For the text-containing cell, return its midpoint in (X, Y) coordinate format. 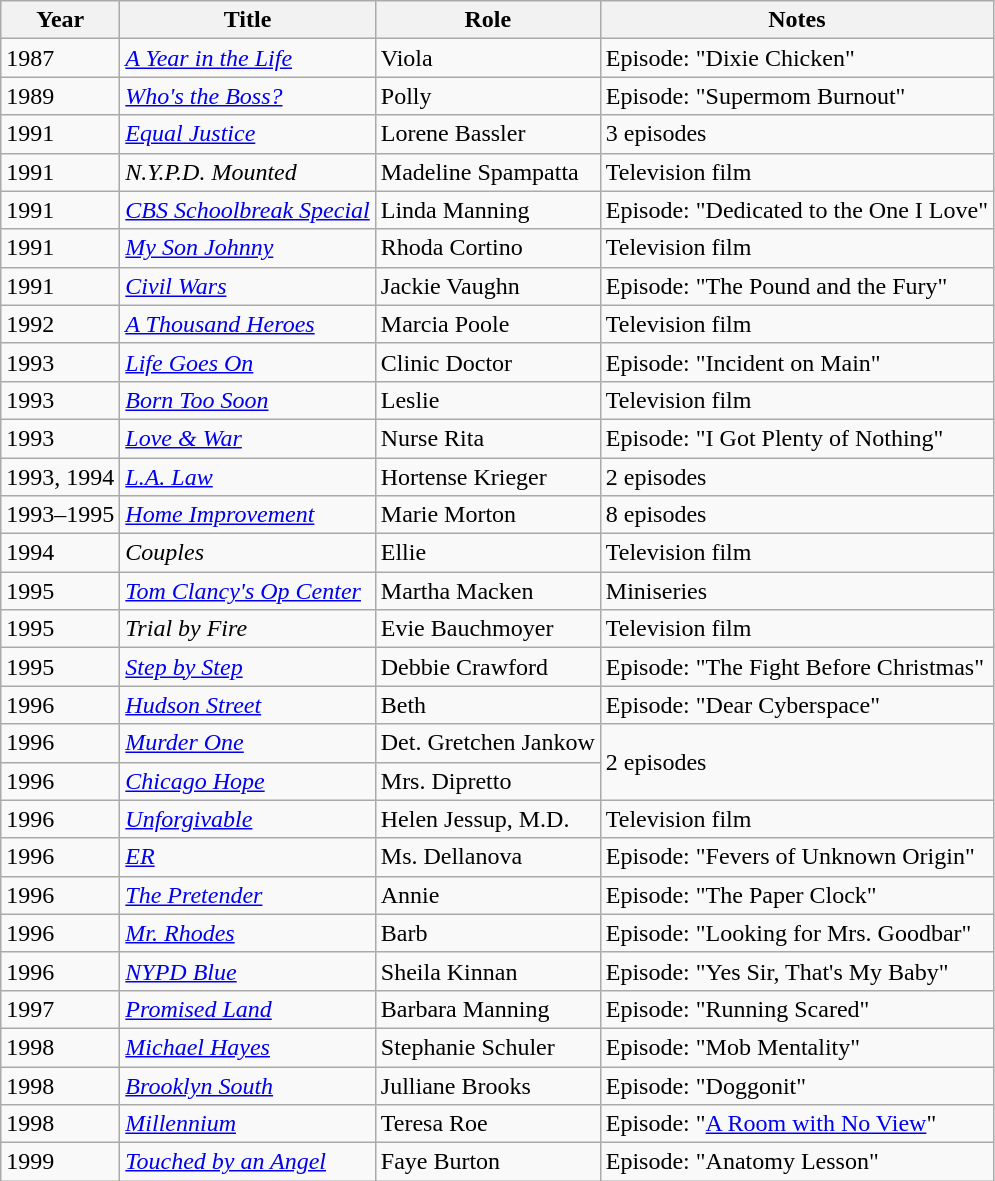
Couples (248, 553)
CBS Schoolbreak Special (248, 210)
Ms. Dellanova (488, 857)
Title (248, 20)
Debbie Crawford (488, 667)
Lorene Bassler (488, 134)
Episode: "Running Scared" (796, 1009)
3 episodes (796, 134)
Rhoda Cortino (488, 248)
Viola (488, 58)
Beth (488, 705)
Barb (488, 933)
Murder One (248, 743)
Millennium (248, 1124)
Promised Land (248, 1009)
1987 (60, 58)
Episode: "The Fight Before Christmas" (796, 667)
Annie (488, 895)
L.A. Law (248, 477)
NYPD Blue (248, 971)
Episode: "The Pound and the Fury" (796, 286)
Episode: "The Paper Clock" (796, 895)
N.Y.P.D. Mounted (248, 172)
Jackie Vaughn (488, 286)
Episode: "Anatomy Lesson" (796, 1162)
Trial by Fire (248, 629)
1992 (60, 324)
Marcia Poole (488, 324)
Polly (488, 96)
Equal Justice (248, 134)
Notes (796, 20)
1989 (60, 96)
Helen Jessup, M.D. (488, 819)
1999 (60, 1162)
Year (60, 20)
Stephanie Schuler (488, 1047)
1993, 1994 (60, 477)
Julliane Brooks (488, 1085)
Faye Burton (488, 1162)
1993–1995 (60, 515)
Civil Wars (248, 286)
Episode: "Looking for Mrs. Goodbar" (796, 933)
Step by Step (248, 667)
Leslie (488, 400)
Hortense Krieger (488, 477)
Michael Hayes (248, 1047)
Episode: "I Got Plenty of Nothing" (796, 438)
Episode: "Incident on Main" (796, 362)
The Pretender (248, 895)
Episode: "Dixie Chicken" (796, 58)
Home Improvement (248, 515)
Barbara Manning (488, 1009)
Episode: "Dear Cyberspace" (796, 705)
Miniseries (796, 591)
Love & War (248, 438)
A Thousand Heroes (248, 324)
Episode: "A Room with No View" (796, 1124)
Madeline Spampatta (488, 172)
Sheila Kinnan (488, 971)
Clinic Doctor (488, 362)
ER (248, 857)
Brooklyn South (248, 1085)
Linda Manning (488, 210)
Role (488, 20)
Det. Gretchen Jankow (488, 743)
Evie Bauchmoyer (488, 629)
Who's the Boss? (248, 96)
Hudson Street (248, 705)
Episode: "Yes Sir, That's My Baby" (796, 971)
Nurse Rita (488, 438)
1997 (60, 1009)
Episode: "Doggonit" (796, 1085)
Episode: "Supermom Burnout" (796, 96)
My Son Johnny (248, 248)
Episode: "Mob Mentality" (796, 1047)
8 episodes (796, 515)
Mrs. Dipretto (488, 781)
Born Too Soon (248, 400)
Episode: "Dedicated to the One I Love" (796, 210)
Tom Clancy's Op Center (248, 591)
Chicago Hope (248, 781)
Ellie (488, 553)
Teresa Roe (488, 1124)
1994 (60, 553)
Martha Macken (488, 591)
Life Goes On (248, 362)
Touched by an Angel (248, 1162)
Unforgivable (248, 819)
Mr. Rhodes (248, 933)
Episode: "Fevers of Unknown Origin" (796, 857)
Marie Morton (488, 515)
A Year in the Life (248, 58)
